Find where the given text appears and provide that cell's center as (X, Y) coordinate. 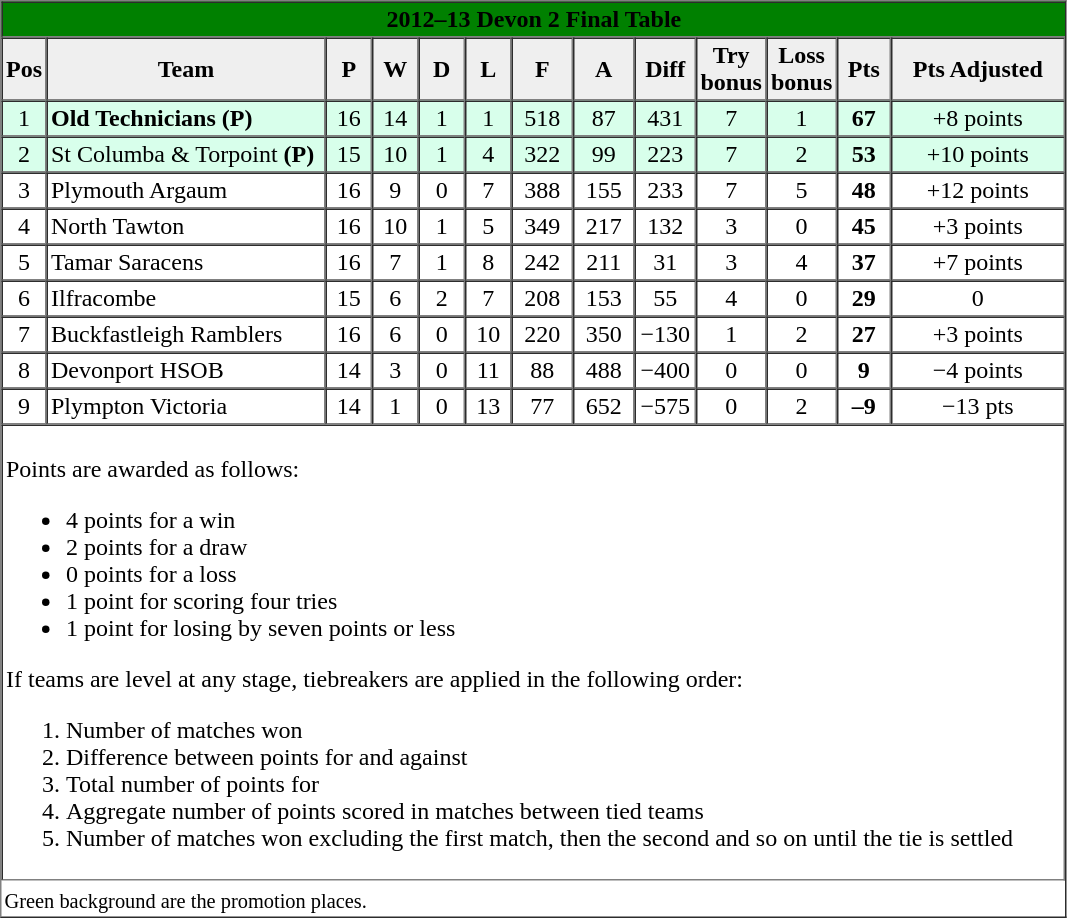
208 (543, 298)
223 (665, 154)
Pts Adjusted (978, 70)
488 (604, 370)
+12 points (978, 190)
132 (665, 226)
220 (543, 334)
67 (864, 118)
322 (543, 154)
Tamar Saracens (186, 262)
29 (864, 298)
37 (864, 262)
53 (864, 154)
217 (604, 226)
−575 (665, 406)
L (488, 70)
Plympton Victoria (186, 406)
A (604, 70)
431 (665, 118)
−13 pts (978, 406)
Green background are the promotion places. (446, 901)
Pts (864, 70)
Ilfracombe (186, 298)
13 (488, 406)
D (441, 70)
31 (665, 262)
−130 (665, 334)
652 (604, 406)
−4 points (978, 370)
87 (604, 118)
Try bonus (731, 70)
27 (864, 334)
349 (543, 226)
45 (864, 226)
St Columba & Torpoint (P) (186, 154)
+8 points (978, 118)
2012–13 Devon 2 Final Table (534, 20)
Loss bonus (801, 70)
99 (604, 154)
Plymouth Argaum (186, 190)
88 (543, 370)
Devonport HSOB (186, 370)
55 (665, 298)
+7 points (978, 262)
–9 (864, 406)
Diff (665, 70)
Buckfastleigh Ramblers (186, 334)
Team (186, 70)
518 (543, 118)
48 (864, 190)
Old Technicians (P) (186, 118)
P (349, 70)
153 (604, 298)
155 (604, 190)
W (395, 70)
F (543, 70)
+10 points (978, 154)
−400 (665, 370)
233 (665, 190)
350 (604, 334)
388 (543, 190)
North Tawton (186, 226)
242 (543, 262)
Pos (24, 70)
211 (604, 262)
77 (543, 406)
11 (488, 370)
